Extract the [x, y] coordinate from the center of the cell holding the provided text.  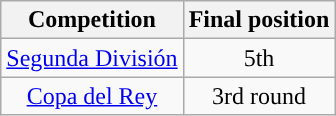
Copa del Rey [92, 96]
Final position [259, 20]
3rd round [259, 96]
Segunda División [92, 58]
Competition [92, 20]
5th [259, 58]
